Search for the cell housing the specified text and yield its [x, y] center coordinate. 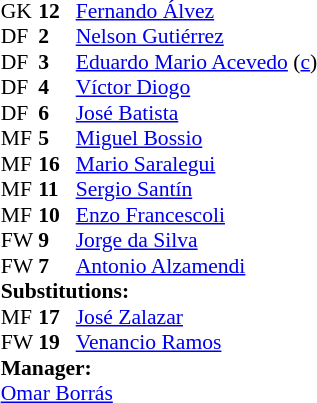
3 [57, 62]
6 [57, 113]
7 [57, 266]
5 [57, 139]
11 [57, 189]
2 [57, 37]
16 [57, 164]
4 [57, 87]
17 [57, 317]
10 [57, 215]
19 [57, 343]
9 [57, 241]
